Output the (X, Y) coordinate of the center of the cell containing the given text.  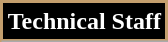
Technical Staff (85, 22)
